Extract the (x, y) coordinate from the center of the cell holding the provided text.  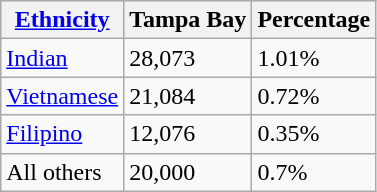
12,076 (188, 134)
All others (62, 172)
Ethnicity (62, 20)
Tampa Bay (188, 20)
0.7% (314, 172)
21,084 (188, 96)
1.01% (314, 58)
Filipino (62, 134)
Vietnamese (62, 96)
0.72% (314, 96)
28,073 (188, 58)
Percentage (314, 20)
0.35% (314, 134)
Indian (62, 58)
20,000 (188, 172)
